Return the [x, y] coordinate for the center point of the cell that contains the specified text.  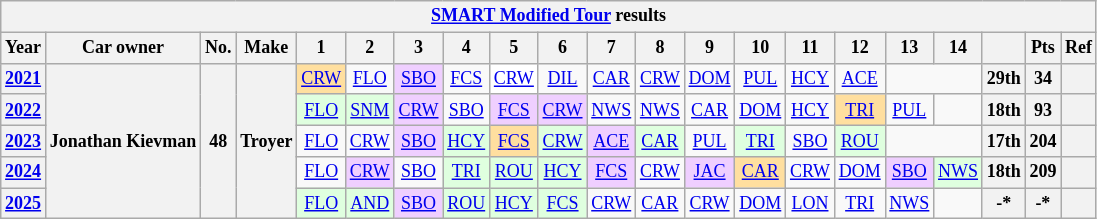
2023 [24, 140]
LON [810, 204]
209 [1043, 172]
6 [562, 48]
DIL [562, 78]
SNM [370, 110]
Car owner [122, 48]
SMART Modified Tour results [549, 16]
13 [910, 48]
14 [958, 48]
93 [1043, 110]
AND [370, 204]
4 [466, 48]
48 [218, 141]
JAC [710, 172]
2021 [24, 78]
No. [218, 48]
Make [266, 48]
34 [1043, 78]
Pts [1043, 48]
2 [370, 48]
29th [1004, 78]
2022 [24, 110]
10 [760, 48]
11 [810, 48]
204 [1043, 140]
Troyer [266, 141]
8 [660, 48]
1 [322, 48]
2024 [24, 172]
Year [24, 48]
Ref [1079, 48]
2025 [24, 204]
7 [612, 48]
12 [860, 48]
9 [710, 48]
5 [514, 48]
17th [1004, 140]
3 [418, 48]
Jonathan Kievman [122, 141]
